Pinpoint the cell where the given text exists, returning its (x, y) midpoint coordinate. 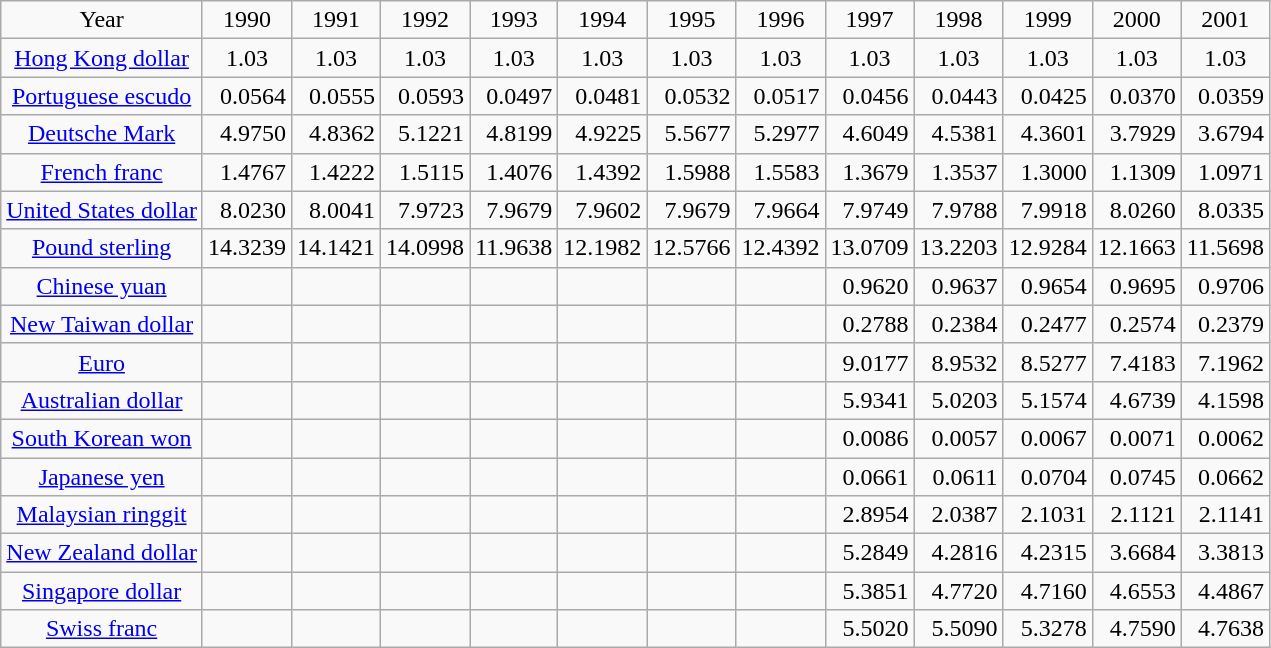
0.0359 (1225, 96)
0.2574 (1136, 324)
1999 (1048, 20)
0.0086 (870, 438)
0.0067 (1048, 438)
1994 (602, 20)
14.3239 (246, 248)
2000 (1136, 20)
1.3679 (870, 172)
14.1421 (336, 248)
4.1598 (1225, 400)
4.7590 (1136, 629)
0.2788 (870, 324)
4.4867 (1225, 591)
1.1309 (1136, 172)
4.8362 (336, 134)
0.0555 (336, 96)
Portuguese escudo (102, 96)
12.1982 (602, 248)
0.0661 (870, 477)
Swiss franc (102, 629)
4.6553 (1136, 591)
4.6049 (870, 134)
0.0443 (958, 96)
0.0481 (602, 96)
0.0062 (1225, 438)
4.2315 (1048, 553)
5.1221 (426, 134)
South Korean won (102, 438)
Pound sterling (102, 248)
0.0057 (958, 438)
8.0041 (336, 210)
9.0177 (870, 362)
1998 (958, 20)
1.5583 (780, 172)
French franc (102, 172)
8.0230 (246, 210)
1.3000 (1048, 172)
5.2849 (870, 553)
1993 (514, 20)
0.2379 (1225, 324)
0.0071 (1136, 438)
Hong Kong dollar (102, 58)
8.5277 (1048, 362)
12.4392 (780, 248)
7.9788 (958, 210)
0.0593 (426, 96)
7.9664 (780, 210)
0.0425 (1048, 96)
0.0745 (1136, 477)
New Taiwan dollar (102, 324)
4.2816 (958, 553)
3.7929 (1136, 134)
0.0517 (780, 96)
3.6794 (1225, 134)
7.9918 (1048, 210)
4.7638 (1225, 629)
1996 (780, 20)
5.9341 (870, 400)
United States dollar (102, 210)
1.5988 (692, 172)
14.0998 (426, 248)
Singapore dollar (102, 591)
Euro (102, 362)
12.5766 (692, 248)
4.9225 (602, 134)
8.0335 (1225, 210)
4.3601 (1048, 134)
1991 (336, 20)
2001 (1225, 20)
11.9638 (514, 248)
8.0260 (1136, 210)
0.2477 (1048, 324)
Japanese yen (102, 477)
0.9654 (1048, 286)
5.1574 (1048, 400)
1.5115 (426, 172)
4.9750 (246, 134)
0.0704 (1048, 477)
5.5020 (870, 629)
2.8954 (870, 515)
0.2384 (958, 324)
2.1121 (1136, 515)
7.4183 (1136, 362)
0.9637 (958, 286)
8.9532 (958, 362)
4.7160 (1048, 591)
4.6739 (1136, 400)
1997 (870, 20)
7.9723 (426, 210)
2.1141 (1225, 515)
0.0611 (958, 477)
3.3813 (1225, 553)
12.9284 (1048, 248)
Malaysian ringgit (102, 515)
1.4767 (246, 172)
1995 (692, 20)
0.0532 (692, 96)
0.0662 (1225, 477)
4.5381 (958, 134)
1.4392 (602, 172)
4.8199 (514, 134)
5.2977 (780, 134)
5.5090 (958, 629)
12.1663 (1136, 248)
Australian dollar (102, 400)
2.0387 (958, 515)
7.9602 (602, 210)
0.9706 (1225, 286)
1990 (246, 20)
Deutsche Mark (102, 134)
0.0564 (246, 96)
0.9620 (870, 286)
13.0709 (870, 248)
5.5677 (692, 134)
0.0370 (1136, 96)
3.6684 (1136, 553)
4.7720 (958, 591)
7.9749 (870, 210)
New Zealand dollar (102, 553)
1992 (426, 20)
Year (102, 20)
1.3537 (958, 172)
Chinese yuan (102, 286)
1.4076 (514, 172)
1.4222 (336, 172)
5.3851 (870, 591)
1.0971 (1225, 172)
2.1031 (1048, 515)
0.0497 (514, 96)
5.3278 (1048, 629)
11.5698 (1225, 248)
0.0456 (870, 96)
0.9695 (1136, 286)
5.0203 (958, 400)
7.1962 (1225, 362)
13.2203 (958, 248)
